Provide the (x, y) coordinate of the cell's center where the given text is located.  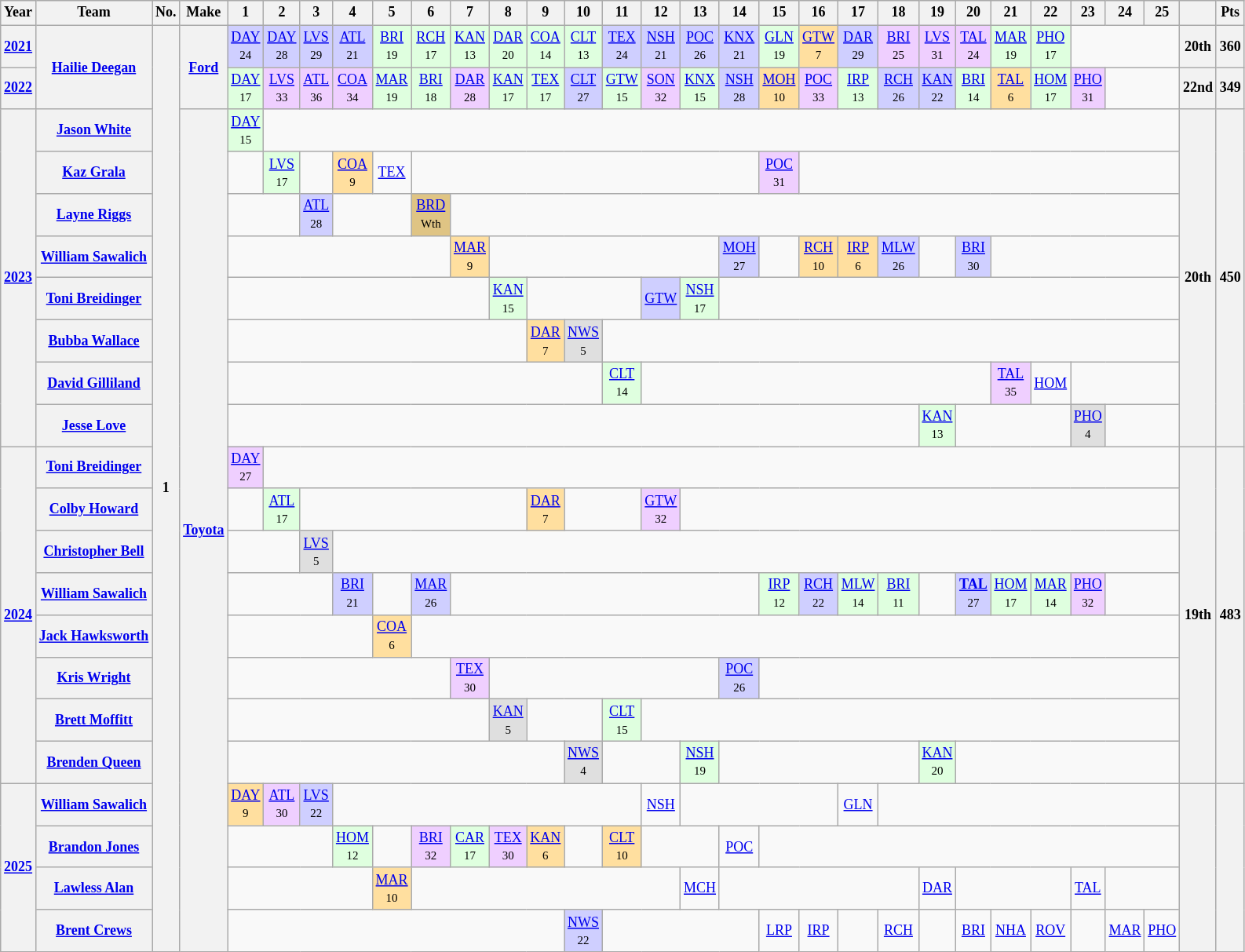
DAY24 (246, 46)
PHO4 (1088, 425)
450 (1230, 278)
NSH (661, 804)
KAN20 (937, 762)
BRI21 (353, 594)
7 (470, 13)
NSH17 (700, 299)
DAR20 (508, 46)
David Gilliland (93, 383)
NSH19 (700, 762)
GTW7 (819, 46)
GLN (857, 804)
PHO (1162, 931)
ATL30 (282, 804)
22nd (1198, 89)
12 (661, 13)
BRI14 (973, 89)
Brent Crews (93, 931)
PHO32 (1088, 594)
CLT27 (584, 89)
IRP12 (779, 594)
20 (973, 13)
COA34 (353, 89)
Kris Wright (93, 678)
Bubba Wallace (93, 341)
ATL36 (316, 89)
HOM (1050, 383)
NSH21 (661, 46)
Colby Howard (93, 509)
Layne Riggs (93, 215)
8 (508, 13)
LVS5 (316, 552)
LVS31 (937, 46)
4 (353, 13)
DAY9 (246, 804)
10 (584, 13)
24 (1125, 13)
ATL28 (316, 215)
TAL (1088, 888)
9 (546, 13)
Jesse Love (93, 425)
DAY15 (246, 130)
LRP (779, 931)
TEX24 (622, 46)
ROV (1050, 931)
15 (779, 13)
DAR 7 (546, 341)
NWS5 (584, 341)
CLT10 (622, 847)
LVS29 (316, 46)
BRI (973, 931)
Team (93, 13)
KAN22 (937, 89)
COA6 (392, 636)
6 (431, 13)
DAY27 (246, 468)
GLN19 (779, 46)
DAR (937, 888)
BRI30 (973, 257)
No. (166, 13)
IRP6 (857, 257)
MAR9 (470, 257)
CLT13 (584, 46)
2025 (19, 868)
Jack Hawksworth (93, 636)
NWS4 (584, 762)
RCH17 (431, 46)
RCH10 (819, 257)
Kaz Grala (93, 173)
MOH10 (779, 89)
GTW15 (622, 89)
BRDWth (431, 215)
16 (819, 13)
Christopher Bell (93, 552)
PHO31 (1088, 89)
NWS22 (584, 931)
KAN17 (508, 89)
DAR29 (857, 46)
21 (1011, 13)
IRP (819, 931)
Brandon Jones (93, 847)
TAL24 (973, 46)
3 (316, 13)
SON32 (661, 89)
Pts (1230, 13)
POC33 (819, 89)
POC31 (779, 173)
MCH (700, 888)
2022 (19, 89)
22 (1050, 13)
5 (392, 13)
349 (1230, 89)
Ford (204, 67)
360 (1230, 46)
TEX (392, 173)
PHO17 (1050, 46)
2021 (19, 46)
2 (282, 13)
LVS22 (316, 804)
KNX15 (700, 89)
CAR17 (470, 847)
MAR14 (1050, 594)
LVS17 (282, 173)
14 (739, 13)
MLW14 (857, 594)
TAL27 (973, 594)
CLT15 (622, 720)
Year (19, 13)
GTW32 (661, 509)
POC (739, 847)
CLT14 (622, 383)
DAR28 (470, 89)
DAR7 (546, 509)
DAY28 (282, 46)
Hailie Deegan (93, 67)
GTW (661, 299)
TEX17 (546, 89)
TAL6 (1011, 89)
MOH27 (739, 257)
COA14 (546, 46)
IRP13 (857, 89)
BRI19 (392, 46)
13 (700, 13)
Brenden Queen (93, 762)
17 (857, 13)
18 (898, 13)
25 (1162, 13)
RCH22 (819, 594)
HOM12 (353, 847)
COA9 (353, 173)
MAR10 (392, 888)
RCH26 (898, 89)
BRI32 (431, 847)
19 (937, 13)
RCH (898, 931)
BRI18 (431, 89)
LVS33 (282, 89)
MAR (1125, 931)
11 (622, 13)
DAY17 (246, 89)
Lawless Alan (93, 888)
19th (1198, 615)
NSH28 (739, 89)
23 (1088, 13)
NHA (1011, 931)
ATL17 (282, 509)
MLW26 (898, 257)
Jason White (93, 130)
KAN6 (546, 847)
2023 (19, 278)
BRI25 (898, 46)
Make (204, 13)
ATL21 (353, 46)
Toyota (204, 531)
Brett Moffitt (93, 720)
BRI11 (898, 594)
TAL35 (1011, 383)
483 (1230, 615)
MAR26 (431, 594)
KAN 15 (508, 299)
KNX21 (739, 46)
2024 (19, 615)
KAN5 (508, 720)
